From the cell containing the given text, extract its center point as (x, y) coordinate. 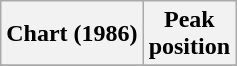
Chart (1986) (72, 34)
Peakposition (189, 34)
